From the cell containing the given text, extract its center point as [X, Y] coordinate. 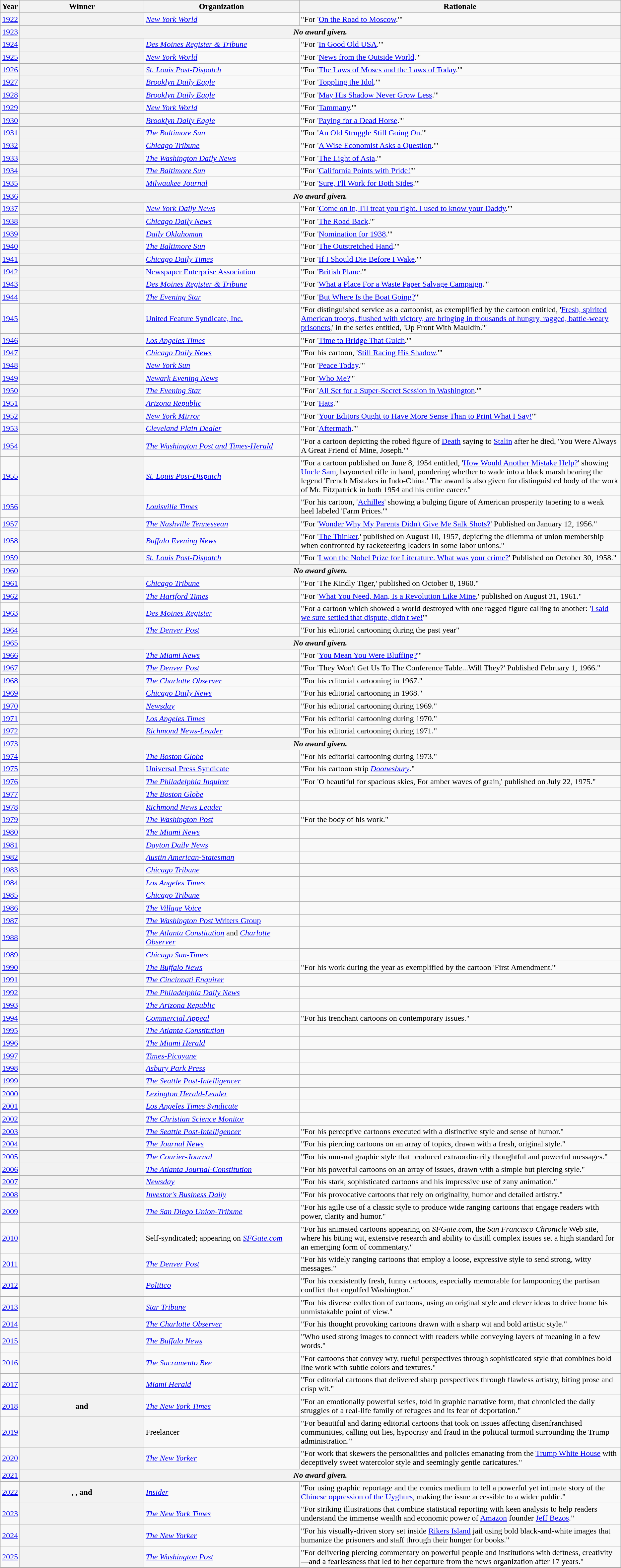
1955 [10, 476]
1942 [10, 272]
"For his editorial cartooning during 1973." [460, 756]
2009 [10, 1211]
2014 [10, 1324]
The Atlanta Constitution [222, 1030]
1986 [10, 908]
1995 [10, 1030]
1983 [10, 870]
Des Moines Register [222, 613]
Daily Oklahoman [222, 234]
The Hartford Times [222, 596]
"For his powerful cartoons on an array of issues, drawn with a simple but piercing style." [460, 1169]
"For his work during the year as exemplified by the cartoon 'First Amendment.'" [460, 967]
1929 [10, 107]
1938 [10, 221]
2020 [10, 1458]
2002 [10, 1119]
The Washington Post and Times-Herald [222, 446]
"For cartoons that convey wry, rueful perspectives through sophisticated style that combines bold line work with subtle colors and textures." [460, 1363]
"For 'Tammany.'" [460, 107]
2024 [10, 1535]
"For 'O beautiful for spacious skies, For amber waves of grain,' published on July 22, 1975." [460, 782]
2022 [10, 1492]
The Washington Daily News [222, 158]
1932 [10, 145]
"For his stark, sophisticated cartoons and his impressive use of zany animation." [460, 1182]
Asbury Park Press [222, 1068]
2015 [10, 1341]
1984 [10, 883]
"For his thought provoking cartoons drawn with a sharp wit and bold artistic style." [460, 1324]
1988 [10, 937]
1996 [10, 1043]
2008 [10, 1194]
1971 [10, 718]
2013 [10, 1307]
Miami Herald [222, 1385]
1934 [10, 171]
The Courier-Journal [222, 1157]
"For editorial cartoons that delivered sharp perspectives through flawless artistry, biting prose and crisp wit." [460, 1385]
1947 [10, 353]
1922 [10, 19]
The Journal News [222, 1144]
1994 [10, 1018]
1935 [10, 183]
Star Tribune [222, 1307]
Investor's Business Daily [222, 1194]
Year [10, 7]
2018 [10, 1406]
"For 'The Road Back.'" [460, 221]
Organization [222, 7]
1981 [10, 845]
1999 [10, 1081]
"For 'Hats.'" [460, 403]
1949 [10, 378]
Richmond News-Leader [222, 731]
Chicago Sun-Times [222, 955]
"For 'A Wise Economist Asks a Question.'" [460, 145]
"For his agile use of a classic style to produce wide ranging cartoons that engage readers with power, clarity and humor." [460, 1211]
1927 [10, 82]
2023 [10, 1514]
"For his editorial cartooning during 1970." [460, 718]
"For 'British Plane.'" [460, 272]
1952 [10, 416]
"For 'They Won't Get Us To The Conference Table...Will They?' Published February 1, 1966." [460, 668]
"For 'The Outstretched Hand.'" [460, 246]
1985 [10, 895]
"For his consistently fresh, funny cartoons, especially memorable for lampooning the partisan conflict that engulfed Washington." [460, 1285]
1936 [10, 196]
2011 [10, 1264]
"For 'Your Editors Ought to Have More Sense Than to Print What I Say!'" [460, 416]
"For 'The Light of Asia.'" [460, 158]
1948 [10, 365]
"For his editorial cartooning in 1968." [460, 693]
The Sacramento Bee [222, 1363]
1997 [10, 1056]
"For 'In Good Old USA.'" [460, 44]
1993 [10, 1005]
Freelancer [222, 1432]
Self-syndicated; appearing on SFGate.com [222, 1238]
1924 [10, 44]
1953 [10, 429]
The Miami Herald [222, 1043]
1989 [10, 955]
"For his widely ranging cartoons that employ a loose, expressive style to send strong, witty messages." [460, 1264]
1957 [10, 524]
1962 [10, 596]
"For a cartoon depicting the robed figure of Death saying to Stalin after he died, 'You Were Always A Great Friend of Mine, Joseph.'" [460, 446]
New York Mirror [222, 416]
1941 [10, 259]
The Philadelphia Inquirer [222, 782]
1928 [10, 95]
1990 [10, 967]
The Washington Post Writers Group [222, 920]
"For his editorial cartooning during 1971." [460, 731]
"For 'You Mean You Were Bluffing?'" [460, 655]
"For 'Who Me?'" [460, 378]
1940 [10, 246]
2004 [10, 1144]
1982 [10, 857]
1968 [10, 681]
The Nashville Tennessean [222, 524]
"For his editorial cartooning in 1967." [460, 681]
1945 [10, 318]
1974 [10, 756]
"For 'But Where Is the Boat Going?'" [460, 297]
1987 [10, 920]
"For 'The Laws of Moses and the Laws of Today.'" [460, 70]
1991 [10, 980]
"For 'Peace Today.'" [460, 365]
The Atlanta Journal-Constitution [222, 1169]
1966 [10, 655]
1925 [10, 57]
1969 [10, 693]
Austin American-Statesman [222, 857]
"For his diverse collection of cartoons, using an original style and clever ideas to drive home his unmistakable point of view." [460, 1307]
1978 [10, 807]
Times-Picayune [222, 1056]
2012 [10, 1285]
2006 [10, 1169]
"For 'The Kindly Tiger,' published on October 8, 1960." [460, 583]
1950 [10, 391]
"For 'Toppling the Idol.'" [460, 82]
New York Sun [222, 365]
1944 [10, 297]
1959 [10, 558]
"For 'Paying for a Dead Horse.'" [460, 120]
1975 [10, 769]
1923 [10, 32]
"For 'I won the Nobel Prize for Literature. What was your crime?' Published on October 30, 1958." [460, 558]
1933 [10, 158]
1979 [10, 819]
Louisville Times [222, 507]
"For 'Come on in, I'll treat you right. I used to know your Daddy.'" [460, 209]
"For 'All Set for a Super-Secret Session in Washington.'" [460, 391]
1954 [10, 446]
"For 'Sure, I'll Work for Both Sides.'" [460, 183]
1998 [10, 1068]
Cleveland Plain Dealer [222, 429]
"For his trenchant cartoons on contemporary issues." [460, 1018]
2000 [10, 1094]
1965 [10, 643]
"For 'California Points with Pride!'" [460, 171]
1930 [10, 120]
1967 [10, 668]
1943 [10, 284]
2025 [10, 1557]
1972 [10, 731]
"For his unusual graphic style that produced extraordinarily thoughtful and powerful messages." [460, 1157]
Los Angeles Times Syndicate [222, 1106]
1980 [10, 832]
Chicago Daily Times [222, 259]
"For his cartoon, 'Still Racing His Shadow.'" [460, 353]
1939 [10, 234]
Insider [222, 1492]
The Atlanta Constitution and Charlotte Observer [222, 937]
Universal Press Syndicate [222, 769]
2007 [10, 1182]
"For his editorial cartooning during 1969." [460, 706]
"For 'Nomination for 1938.'" [460, 234]
The Village Voice [222, 908]
"For 'Time to Bridge That Gulch.'" [460, 340]
"For 'On the Road to Moscow.'" [460, 19]
"For 'An Old Struggle Still Going On.'" [460, 133]
1963 [10, 613]
Richmond News Leader [222, 807]
Newark Evening News [222, 378]
Lexington Herald-Leader [222, 1094]
1964 [10, 630]
2017 [10, 1385]
1931 [10, 133]
1956 [10, 507]
"For 'If I Should Die Before I Wake.'" [460, 259]
"For a cartoon which showed a world destroyed with one ragged figure calling to another: 'I said we sure settled that dispute, didn't we!'" [460, 613]
Newspaper Enterprise Association [222, 272]
The San Diego Union-Tribune [222, 1211]
"For his provocative cartoons that rely on originality, humor and detailed artistry." [460, 1194]
The Arizona Republic [222, 1005]
Buffalo Evening News [222, 541]
United Feature Syndicate, Inc. [222, 318]
The Philadelphia Daily News [222, 992]
The Cincinnati Enquirer [222, 980]
Dayton Daily News [222, 845]
"For his perceptive cartoons executed with a distinctive style and sense of humor." [460, 1131]
1992 [10, 992]
2001 [10, 1106]
New York Daily News [222, 209]
1961 [10, 583]
2003 [10, 1131]
"For the body of his work." [460, 819]
2016 [10, 1363]
"For 'Aftermath.'" [460, 429]
"For 'What You Need, Man, Is a Revolution Like Mine,' published on August 31, 1961." [460, 596]
1976 [10, 782]
Milwaukee Journal [222, 183]
Rationale [460, 7]
"For his cartoon, 'Achilles' showing a bulging figure of American prosperity tapering to a weak heel labeled 'Farm Prices.'" [460, 507]
"Who used strong images to connect with readers while conveying layers of meaning in a few words." [460, 1341]
Commercial Appeal [222, 1018]
2019 [10, 1432]
1977 [10, 794]
1946 [10, 340]
1926 [10, 70]
2005 [10, 1157]
Winner [82, 7]
"For 'What a Place For a Waste Paper Salvage Campaign.'" [460, 284]
"For his piercing cartoons on an array of topics, drawn with a fresh, original style." [460, 1144]
The Christian Science Monitor [222, 1119]
1937 [10, 209]
Arizona Republic [222, 403]
1973 [10, 744]
"For his editorial cartooning during the past year" [460, 630]
Politico [222, 1285]
2010 [10, 1238]
and [82, 1406]
, , and [82, 1492]
"For his cartoon strip Doonesbury." [460, 769]
1960 [10, 571]
"For 'News from the Outside World.'" [460, 57]
"For 'Wonder Why My Parents Didn't Give Me Salk Shots?' Published on January 12, 1956." [460, 524]
1951 [10, 403]
2021 [10, 1475]
1970 [10, 706]
"For 'May His Shadow Never Grow Less.'" [460, 95]
1958 [10, 541]
